For the text-containing cell, return its midpoint in [X, Y] coordinate format. 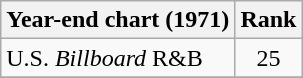
Rank [268, 20]
U.S. Billboard R&B [118, 58]
25 [268, 58]
Year-end chart (1971) [118, 20]
